Output the [x, y] coordinate of the center of the cell containing the given text.  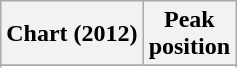
Peakposition [189, 34]
Chart (2012) [72, 34]
